Pinpoint the cell where the given text exists, returning its (x, y) midpoint coordinate. 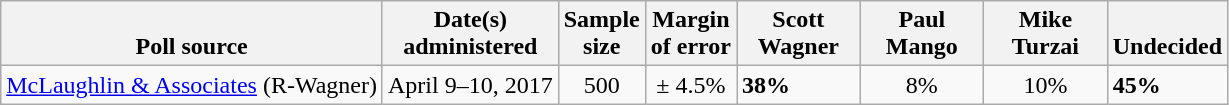
April 9–10, 2017 (470, 85)
Date(s)administered (470, 34)
Undecided (1167, 34)
38% (799, 85)
500 (602, 85)
Marginof error (690, 34)
10% (1046, 85)
45% (1167, 85)
MikeTurzai (1046, 34)
± 4.5% (690, 85)
Samplesize (602, 34)
Poll source (192, 34)
PaulMango (922, 34)
8% (922, 85)
McLaughlin & Associates (R-Wagner) (192, 85)
ScottWagner (799, 34)
